Find where the given text appears and provide that cell's center as [X, Y] coordinate. 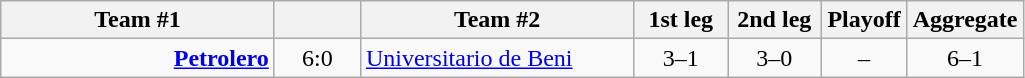
Aggregate [965, 20]
2nd leg [775, 20]
6:0 [317, 58]
6–1 [965, 58]
3–0 [775, 58]
Team #1 [138, 20]
3–1 [681, 58]
Petrolero [138, 58]
Team #2 [497, 20]
1st leg [681, 20]
Playoff [864, 20]
– [864, 58]
Universitario de Beni [497, 58]
